Pinpoint the cell where the given text exists, returning its [X, Y] midpoint coordinate. 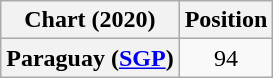
Chart (2020) [90, 20]
94 [226, 58]
Position [226, 20]
Paraguay (SGP) [90, 58]
